Find where the given text appears and provide that cell's center as (x, y) coordinate. 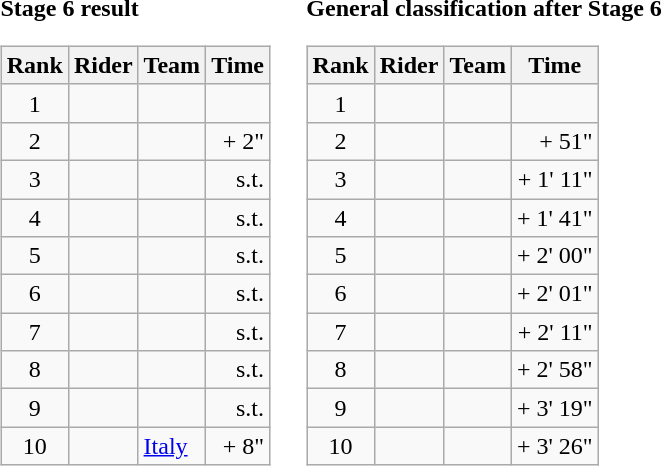
+ 8" (238, 446)
+ 2" (238, 141)
+ 1' 11" (554, 179)
+ 2' 01" (554, 294)
Italy (172, 446)
+ 2' 11" (554, 332)
+ 1' 41" (554, 217)
+ 3' 26" (554, 446)
+ 51" (554, 141)
+ 2' 00" (554, 256)
+ 3' 19" (554, 408)
+ 2' 58" (554, 370)
